Locate the cell with the specified text and output its (x, y) center coordinate. 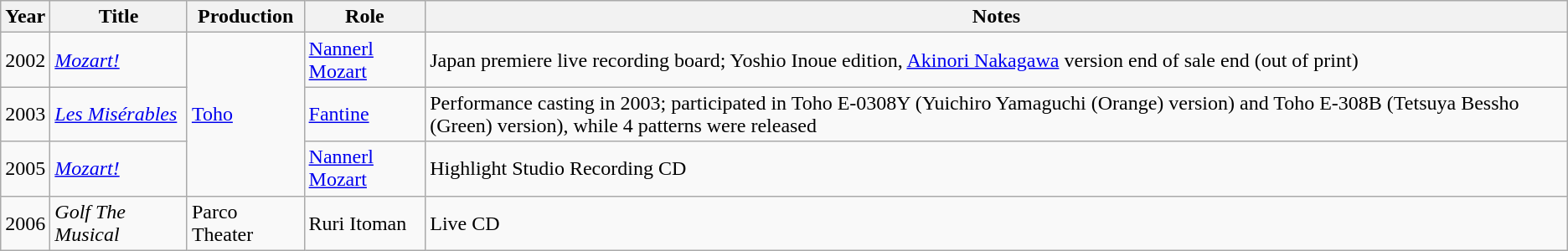
2003 (25, 114)
Parco Theater (245, 223)
Fantine (365, 114)
Year (25, 17)
Highlight Studio Recording CD (997, 169)
Live CD (997, 223)
Notes (997, 17)
Les Misérables (119, 114)
Toho (245, 114)
2006 (25, 223)
Japan premiere live recording board; Yoshio Inoue edition, Akinori Nakagawa version end of sale end (out of print) (997, 60)
2002 (25, 60)
Role (365, 17)
Production (245, 17)
Ruri Itoman (365, 223)
Golf The Musical (119, 223)
Title (119, 17)
2005 (25, 169)
